Return (X, Y) of the center of cell containing provided text 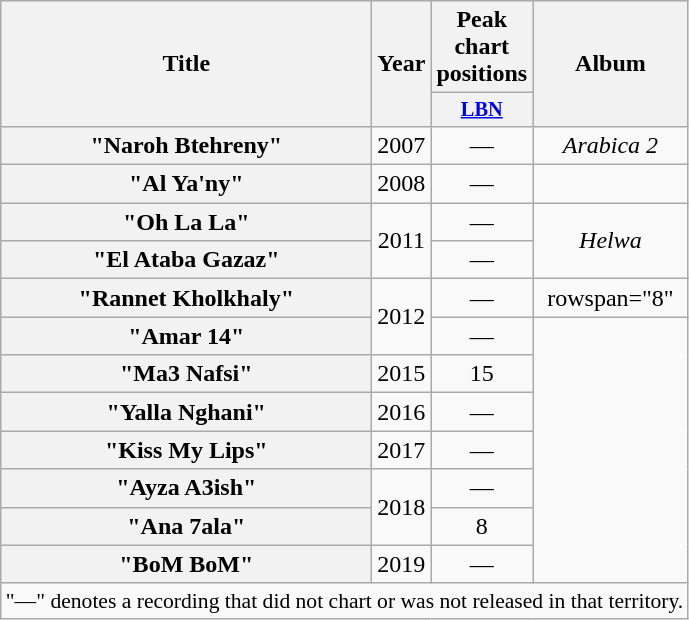
Arabica 2 (611, 145)
"Naroh Btehreny" (186, 145)
"Al Ya'ny" (186, 184)
2008 (402, 184)
"BoM BoM" (186, 564)
2016 (402, 412)
2011 (402, 241)
rowspan="8" (611, 298)
"Ayza A3ish" (186, 488)
2012 (402, 317)
"—" denotes a recording that did not chart or was not released in that territory. (345, 601)
"Oh La La" (186, 222)
"Amar 14" (186, 336)
"Ana 7ala" (186, 526)
2018 (402, 507)
2007 (402, 145)
Year (402, 64)
Album (611, 64)
"Kiss My Lips" (186, 450)
8 (482, 526)
2017 (402, 450)
LBN (482, 110)
Title (186, 64)
"Rannet Kholkhaly" (186, 298)
2015 (402, 374)
"El Ataba Gazaz" (186, 260)
15 (482, 374)
2019 (402, 564)
"Ma3 Nafsi" (186, 374)
Peak chart positions (482, 47)
Helwa (611, 241)
"Yalla Nghani" (186, 412)
